Search for the cell housing the specified text and yield its [x, y] center coordinate. 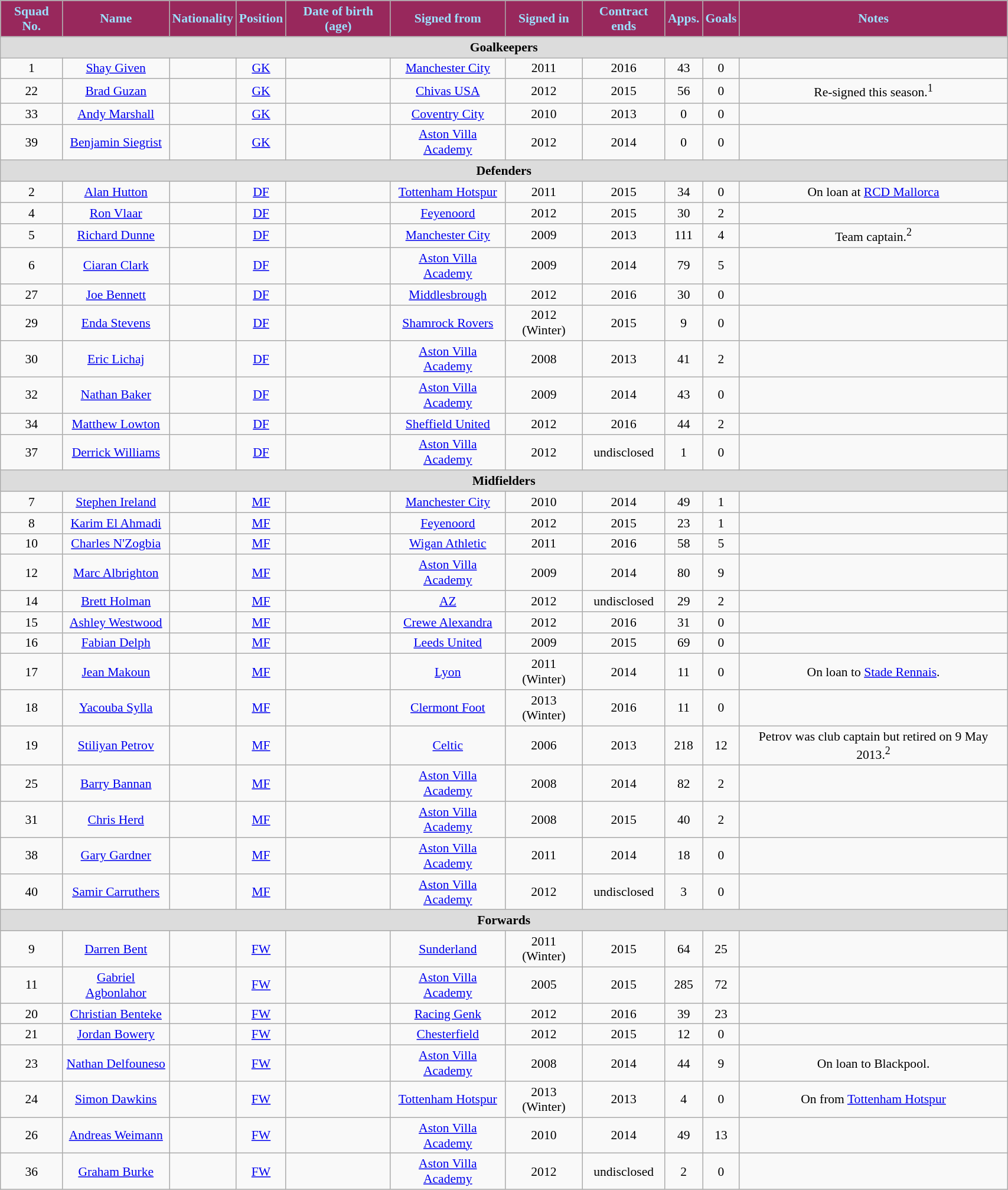
Clermont Foot [448, 708]
14 [32, 601]
Eric Lichaj [116, 359]
26 [32, 1135]
69 [684, 644]
41 [684, 359]
2006 [543, 745]
Brett Holman [116, 601]
56 [684, 91]
80 [684, 573]
8 [32, 523]
Petrov was club captain but retired on 9 May 2013.2 [873, 745]
Ashley Westwood [116, 622]
6 [32, 266]
Contract ends [624, 19]
Sheffield United [448, 424]
Chris Herd [116, 820]
Team captain.2 [873, 235]
Celtic [448, 745]
Enda Stevens [116, 324]
15 [32, 622]
Signed in [543, 19]
Jordan Bowery [116, 1035]
Goalkeepers [504, 47]
17 [32, 672]
On loan to Blackpool. [873, 1063]
Stiliyan Petrov [116, 745]
Shamrock Rovers [448, 324]
Midfielders [504, 481]
Darren Bent [116, 948]
Middlesbrough [448, 295]
Sunderland [448, 948]
10 [32, 545]
111 [684, 235]
Position [261, 19]
Karim El Ahmadi [116, 523]
27 [32, 295]
Nathan Baker [116, 396]
Defenders [504, 171]
Andreas Weimann [116, 1135]
Wigan Athletic [448, 545]
7 [32, 502]
32 [32, 396]
Benjamin Siegrist [116, 142]
Racing Genk [448, 1014]
Charles N'Zogbia [116, 545]
Forwards [504, 921]
Stephen Ireland [116, 502]
21 [32, 1035]
Alan Hutton [116, 192]
Apps. [684, 19]
Joe Bennett [116, 295]
Andy Marshall [116, 114]
Date of birth (age) [338, 19]
Signed from [448, 19]
16 [32, 644]
Simon Dawkins [116, 1100]
Jean Makoun [116, 672]
Name [116, 19]
2012 (Winter) [543, 324]
79 [684, 266]
Chivas USA [448, 91]
33 [32, 114]
72 [722, 985]
Yacouba Sylla [116, 708]
37 [32, 452]
Brad Guzan [116, 91]
82 [684, 783]
Chesterfield [448, 1035]
Gabriel Agbonlahor [116, 985]
Ciaran Clark [116, 266]
Matthew Lowton [116, 424]
Re-signed this season.1 [873, 91]
38 [32, 855]
Crewe Alexandra [448, 622]
On from Tottenham Hotspur [873, 1100]
Gary Gardner [116, 855]
On loan to Stade Rennais. [873, 672]
Goals [722, 19]
Ron Vlaar [116, 213]
64 [684, 948]
Nathan Delfouneso [116, 1063]
On loan at RCD Mallorca [873, 192]
2005 [543, 985]
22 [32, 91]
Lyon [448, 672]
Derrick Williams [116, 452]
Marc Albrighton [116, 573]
Notes [873, 19]
19 [32, 745]
20 [32, 1014]
Shay Given [116, 69]
218 [684, 745]
AZ [448, 601]
285 [684, 985]
Christian Benteke [116, 1014]
Samir Carruthers [116, 892]
Leeds United [448, 644]
Barry Bannan [116, 783]
13 [722, 1135]
Graham Burke [116, 1172]
Coventry City [448, 114]
Squad No. [32, 19]
3 [684, 892]
58 [684, 545]
Richard Dunne [116, 235]
36 [32, 1172]
24 [32, 1100]
Fabian Delph [116, 644]
Nationality [203, 19]
